Find where the given text appears and provide that cell's center as (x, y) coordinate. 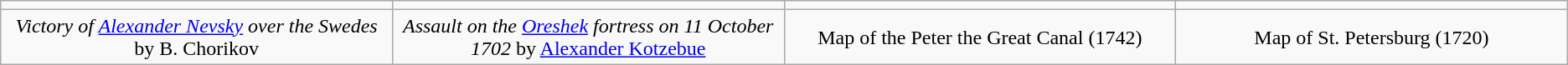
Map of the Peter the Great Canal (1742) (980, 37)
Assault on the Oreshek fortress on 11 October 1702 by Alexander Kotzebue (588, 37)
Victory of Alexander Nevsky over the Swedes by B. Chorikov (197, 37)
Map of St. Petersburg (1720) (1372, 37)
